Search for the cell housing the specified text and yield its [x, y] center coordinate. 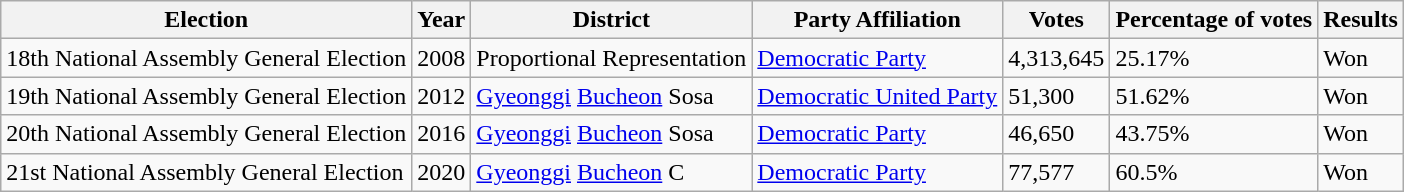
77,577 [1056, 172]
18th National Assembly General Election [206, 58]
Democratic United Party [878, 96]
60.5% [1214, 172]
Results [1361, 20]
43.75% [1214, 134]
51.62% [1214, 96]
2008 [442, 58]
2016 [442, 134]
Votes [1056, 20]
Party Affiliation [878, 20]
19th National Assembly General Election [206, 96]
2020 [442, 172]
Percentage of votes [1214, 20]
Election [206, 20]
4,313,645 [1056, 58]
District [612, 20]
25.17% [1214, 58]
46,650 [1056, 134]
20th National Assembly General Election [206, 134]
Proportional Representation [612, 58]
51,300 [1056, 96]
Gyeonggi Bucheon C [612, 172]
21st National Assembly General Election [206, 172]
Year [442, 20]
2012 [442, 96]
